Find where the given text appears and provide that cell's center as [X, Y] coordinate. 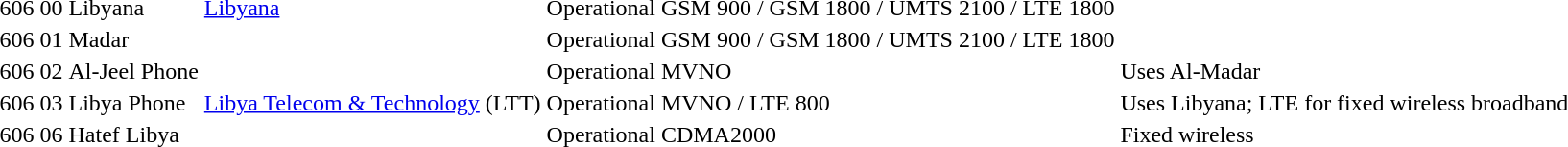
03 [52, 103]
Libya Phone [133, 103]
Madar [133, 39]
Al-Jeel Phone [133, 71]
Libya Telecom & Technology (LTT) [372, 103]
GSM 900 / GSM 1800 / UMTS 2100 / LTE 1800 [888, 39]
MVNO [888, 71]
01 [52, 39]
MVNO / LTE 800 [888, 103]
02 [52, 71]
